Scan for the cell matching the given text and deliver its (x, y) coordinate at center. 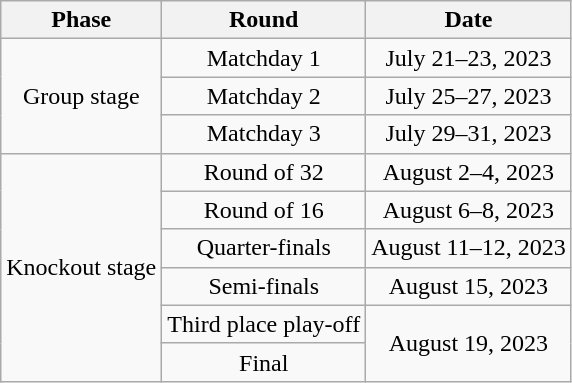
August 11–12, 2023 (469, 248)
July 21–23, 2023 (469, 58)
Phase (82, 20)
Matchday 3 (264, 134)
August 15, 2023 (469, 286)
Semi-finals (264, 286)
July 25–27, 2023 (469, 96)
July 29–31, 2023 (469, 134)
Group stage (82, 96)
Third place play-off (264, 324)
Date (469, 20)
Knockout stage (82, 267)
August 2–4, 2023 (469, 172)
Round of 32 (264, 172)
Round (264, 20)
August 19, 2023 (469, 343)
Quarter-finals (264, 248)
Matchday 1 (264, 58)
Matchday 2 (264, 96)
Round of 16 (264, 210)
August 6–8, 2023 (469, 210)
Final (264, 362)
